For the text-containing cell, return its midpoint in (x, y) coordinate format. 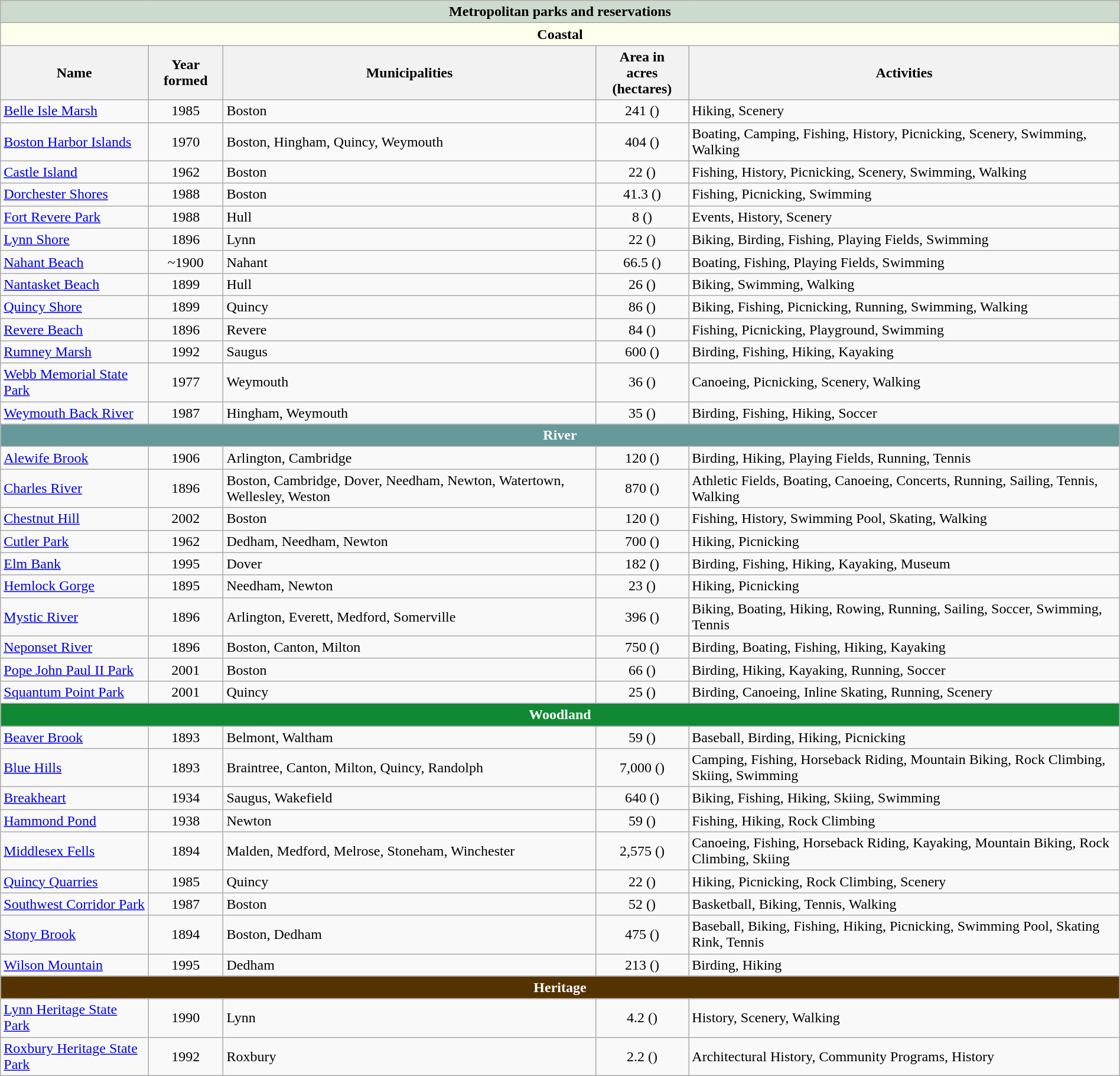
Boston, Canton, Milton (409, 647)
Baseball, Birding, Hiking, Picnicking (904, 737)
Canoeing, Fishing, Horseback Riding, Kayaking, Mountain Biking, Rock Climbing, Skiing (904, 851)
1906 (185, 458)
Belmont, Waltham (409, 737)
River (560, 435)
86 () (642, 307)
Canoeing, Picnicking, Scenery, Walking (904, 383)
Birding, Canoeing, Inline Skating, Running, Scenery (904, 692)
Biking, Birding, Fishing, Playing Fields, Swimming (904, 239)
Biking, Fishing, Picnicking, Running, Swimming, Walking (904, 307)
Webb Memorial State Park (74, 383)
Blue Hills (74, 768)
Birding, Hiking, Playing Fields, Running, Tennis (904, 458)
Activities (904, 73)
2.2 () (642, 1057)
Nahant (409, 262)
182 () (642, 564)
Lynn Shore (74, 239)
Woodland (560, 714)
Heritage (560, 987)
2,575 () (642, 851)
Birding, Hiking, Kayaking, Running, Soccer (904, 669)
Middlesex Fells (74, 851)
475 () (642, 935)
7,000 () (642, 768)
36 () (642, 383)
Birding, Hiking (904, 965)
Boston, Hingham, Quincy, Weymouth (409, 142)
Baseball, Biking, Fishing, Hiking, Picnicking, Swimming Pool, Skating Rink, Tennis (904, 935)
870 () (642, 488)
1990 (185, 1018)
Lynn Heritage State Park (74, 1018)
Mystic River (74, 617)
404 () (642, 142)
Hingham, Weymouth (409, 413)
Hiking, Scenery (904, 111)
Needham, Newton (409, 586)
Basketball, Biking, Tennis, Walking (904, 904)
Alewife Brook (74, 458)
Squantum Point Park (74, 692)
Nantasket Beach (74, 284)
Cutler Park (74, 541)
241 () (642, 111)
Fishing, History, Swimming Pool, Skating, Walking (904, 519)
4.2 () (642, 1018)
Municipalities (409, 73)
Birding, Fishing, Hiking, Kayaking, Museum (904, 564)
Fishing, Hiking, Rock Climbing (904, 821)
Boston, Cambridge, Dover, Needham, Newton, Watertown, Wellesley, Weston (409, 488)
Hammond Pond (74, 821)
Belle Isle Marsh (74, 111)
25 () (642, 692)
Fort Revere Park (74, 217)
35 () (642, 413)
Coastal (560, 34)
Birding, Fishing, Hiking, Soccer (904, 413)
640 () (642, 798)
8 () (642, 217)
Events, History, Scenery (904, 217)
~1900 (185, 262)
Fishing, Picnicking, Playground, Swimming (904, 329)
Area inacres (hectares) (642, 73)
Architectural History, Community Programs, History (904, 1057)
52 () (642, 904)
Stony Brook (74, 935)
Southwest Corridor Park (74, 904)
Fishing, History, Picnicking, Scenery, Swimming, Walking (904, 172)
1977 (185, 383)
Dedham (409, 965)
Dorchester Shores (74, 194)
Newton (409, 821)
Athletic Fields, Boating, Canoeing, Concerts, Running, Sailing, Tennis, Walking (904, 488)
Neponset River (74, 647)
Weymouth (409, 383)
Boating, Fishing, Playing Fields, Swimming (904, 262)
Chestnut Hill (74, 519)
Biking, Fishing, Hiking, Skiing, Swimming (904, 798)
Beaver Brook (74, 737)
Metropolitan parks and reservations (560, 12)
23 () (642, 586)
Weymouth Back River (74, 413)
2002 (185, 519)
66 () (642, 669)
Roxbury (409, 1057)
Arlington, Cambridge (409, 458)
396 () (642, 617)
1895 (185, 586)
Saugus, Wakefield (409, 798)
1970 (185, 142)
Camping, Fishing, Horseback Riding, Mountain Biking, Rock Climbing, Skiing, Swimming (904, 768)
Quincy Quarries (74, 882)
750 () (642, 647)
Dedham, Needham, Newton (409, 541)
Birding, Boating, Fishing, Hiking, Kayaking (904, 647)
Hiking, Picnicking, Rock Climbing, Scenery (904, 882)
Breakheart (74, 798)
Nahant Beach (74, 262)
Charles River (74, 488)
1938 (185, 821)
Year formed (185, 73)
600 () (642, 352)
Elm Bank (74, 564)
Dover (409, 564)
Arlington, Everett, Medford, Somerville (409, 617)
Braintree, Canton, Milton, Quincy, Randolph (409, 768)
213 () (642, 965)
Name (74, 73)
Quincy Shore (74, 307)
Biking, Swimming, Walking (904, 284)
Boston Harbor Islands (74, 142)
700 () (642, 541)
Boating, Camping, Fishing, History, Picnicking, Scenery, Swimming, Walking (904, 142)
Castle Island (74, 172)
Roxbury Heritage State Park (74, 1057)
26 () (642, 284)
Fishing, Picnicking, Swimming (904, 194)
Saugus (409, 352)
1934 (185, 798)
Malden, Medford, Melrose, Stoneham, Winchester (409, 851)
Birding, Fishing, Hiking, Kayaking (904, 352)
Hemlock Gorge (74, 586)
Boston, Dedham (409, 935)
Biking, Boating, Hiking, Rowing, Running, Sailing, Soccer, Swimming, Tennis (904, 617)
84 () (642, 329)
Wilson Mountain (74, 965)
Rumney Marsh (74, 352)
Revere Beach (74, 329)
Revere (409, 329)
66.5 () (642, 262)
41.3 () (642, 194)
History, Scenery, Walking (904, 1018)
Pope John Paul II Park (74, 669)
